Pinpoint the cell where the given text exists, returning its (x, y) midpoint coordinate. 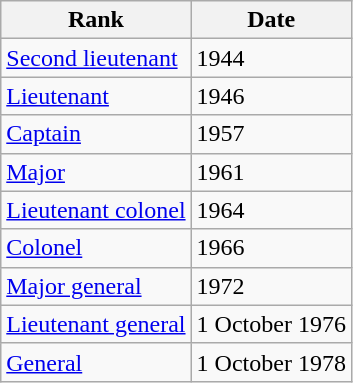
General (96, 362)
Date (271, 20)
Lieutenant general (96, 324)
Colonel (96, 248)
1972 (271, 286)
Second lieutenant (96, 58)
1944 (271, 58)
1957 (271, 134)
Major general (96, 286)
Major (96, 172)
1961 (271, 172)
Captain (96, 134)
1 October 1978 (271, 362)
Lieutenant colonel (96, 210)
1964 (271, 210)
1966 (271, 248)
Rank (96, 20)
Lieutenant (96, 96)
1946 (271, 96)
1 October 1976 (271, 324)
